Search for the cell housing the specified text and yield its (x, y) center coordinate. 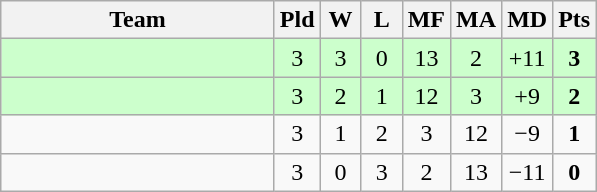
+11 (528, 58)
Pld (297, 20)
Team (138, 20)
+9 (528, 96)
Pts (574, 20)
W (340, 20)
L (382, 20)
−11 (528, 172)
−9 (528, 134)
MA (476, 20)
MF (426, 20)
MD (528, 20)
